Capture the cell that displays the provided text and extract its [X, Y] central coordinate. 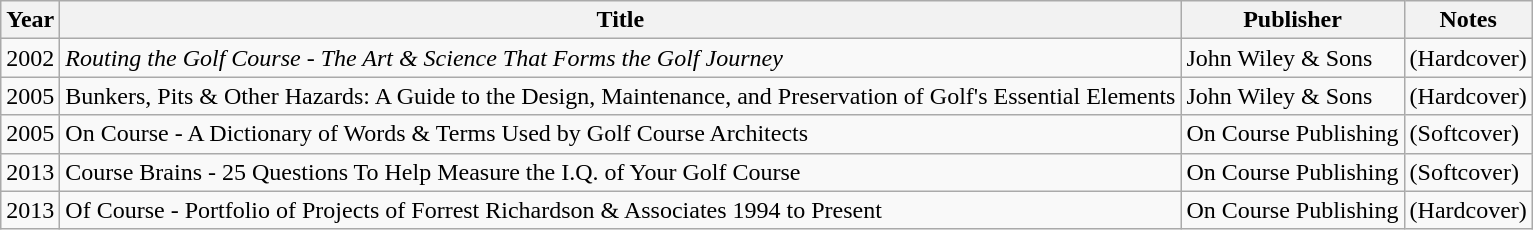
Bunkers, Pits & Other Hazards: A Guide to the Design, Maintenance, and Preservation of Golf's Essential Elements [620, 96]
Course Brains - 25 Questions To Help Measure the I.Q. of Your Golf Course [620, 172]
Notes [1468, 20]
Year [30, 20]
Publisher [1292, 20]
Of Course - Portfolio of Projects of Forrest Richardson & Associates 1994 to Present [620, 210]
Title [620, 20]
On Course - A Dictionary of Words & Terms Used by Golf Course Architects [620, 134]
2002 [30, 58]
Routing the Golf Course - The Art & Science That Forms the Golf Journey [620, 58]
